Determine the (X, Y) coordinate at the center of the cell enclosing the given text.  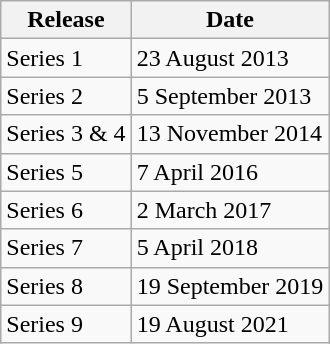
Series 1 (66, 58)
Series 5 (66, 172)
2 March 2017 (230, 210)
Date (230, 20)
7 April 2016 (230, 172)
19 August 2021 (230, 324)
Series 3 & 4 (66, 134)
5 April 2018 (230, 248)
23 August 2013 (230, 58)
Series 8 (66, 286)
Series 7 (66, 248)
Series 9 (66, 324)
Release (66, 20)
13 November 2014 (230, 134)
5 September 2013 (230, 96)
19 September 2019 (230, 286)
Series 6 (66, 210)
Series 2 (66, 96)
